Output the (x, y) coordinate of the center of the cell containing the given text.  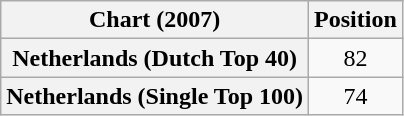
Chart (2007) (155, 20)
82 (356, 58)
Netherlands (Single Top 100) (155, 96)
74 (356, 96)
Position (356, 20)
Netherlands (Dutch Top 40) (155, 58)
